Scan for the cell matching the given text and deliver its (X, Y) coordinate at center. 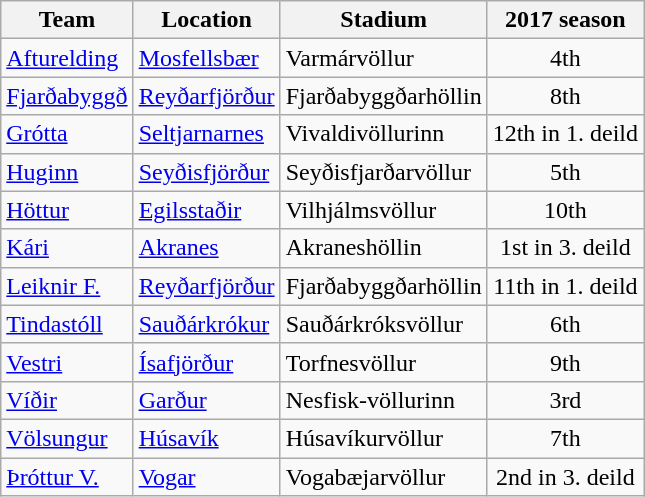
Seltjarnarnes (206, 134)
Völsungur (67, 438)
Sauðárkrókur (206, 324)
Garður (206, 400)
Tindastóll (67, 324)
Location (206, 20)
Huginn (67, 172)
10th (565, 210)
Víðir (67, 400)
7th (565, 438)
Torfnesvöllur (384, 362)
2nd in 3. deild (565, 477)
Vogabæjarvöllur (384, 477)
Grótta (67, 134)
Kári (67, 248)
11th in 1. deild (565, 286)
Mosfellsbær (206, 58)
Vivaldivöllurinn (384, 134)
Seyðisfjarðarvöllur (384, 172)
1st in 3. deild (565, 248)
3rd (565, 400)
Seyðisfjörður (206, 172)
Egilsstaðir (206, 210)
Húsavíkurvöllur (384, 438)
Nesfisk-völlurinn (384, 400)
Akraneshöllin (384, 248)
2017 season (565, 20)
6th (565, 324)
Vestri (67, 362)
Afturelding (67, 58)
4th (565, 58)
Sauðárkróksvöllur (384, 324)
Stadium (384, 20)
9th (565, 362)
Leiknir F. (67, 286)
Fjarðabyggð (67, 96)
Ísafjörður (206, 362)
12th in 1. deild (565, 134)
5th (565, 172)
Húsavík (206, 438)
Þróttur V. (67, 477)
Varmárvöllur (384, 58)
Vilhjálmsvöllur (384, 210)
Höttur (67, 210)
Vogar (206, 477)
8th (565, 96)
Team (67, 20)
Akranes (206, 248)
